From the cell containing the given text, extract its center point as (X, Y) coordinate. 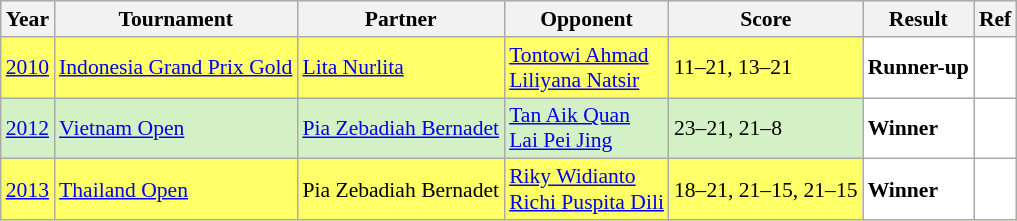
2012 (28, 128)
Opponent (586, 19)
Lita Nurlita (400, 68)
2010 (28, 68)
Tontowi Ahmad Liliyana Natsir (586, 68)
Riky Widianto Richi Puspita Dili (586, 190)
18–21, 21–15, 21–15 (766, 190)
23–21, 21–8 (766, 128)
11–21, 13–21 (766, 68)
Score (766, 19)
Tournament (176, 19)
Indonesia Grand Prix Gold (176, 68)
Ref (995, 19)
Partner (400, 19)
Thailand Open (176, 190)
Result (918, 19)
Year (28, 19)
Runner-up (918, 68)
Tan Aik Quan Lai Pei Jing (586, 128)
2013 (28, 190)
Vietnam Open (176, 128)
